Pinpoint the cell where the given text exists, returning its (x, y) midpoint coordinate. 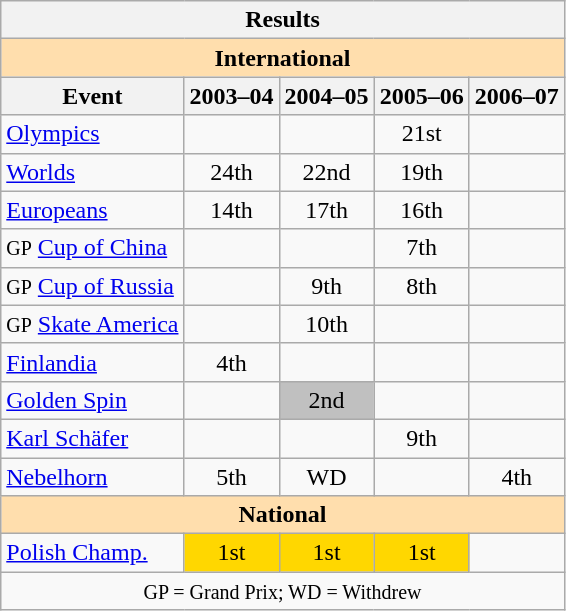
Golden Spin (92, 400)
Europeans (92, 210)
Event (92, 96)
2004–05 (326, 96)
14th (232, 210)
17th (326, 210)
International (283, 58)
Finlandia (92, 362)
7th (422, 248)
2003–04 (232, 96)
GP Cup of Russia (92, 286)
22nd (326, 172)
WD (326, 477)
2nd (326, 400)
GP Cup of China (92, 248)
5th (232, 477)
Karl Schäfer (92, 438)
Nebelhorn (92, 477)
2006–07 (516, 96)
24th (232, 172)
10th (326, 324)
Polish Champ. (92, 553)
Olympics (92, 134)
Worlds (92, 172)
GP Skate America (92, 324)
16th (422, 210)
2005–06 (422, 96)
National (283, 515)
GP = Grand Prix; WD = Withdrew (283, 591)
8th (422, 286)
19th (422, 172)
21st (422, 134)
Results (283, 20)
